Determine the [x, y] coordinate at the center of the cell enclosing the given text.  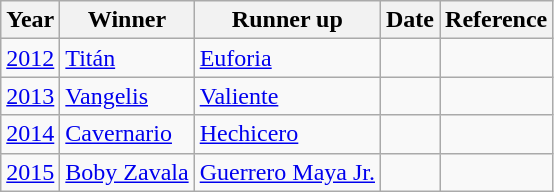
Valiente [287, 96]
2013 [30, 96]
2012 [30, 58]
Year [30, 20]
Date [410, 20]
Runner up [287, 20]
Guerrero Maya Jr. [287, 172]
Hechicero [287, 134]
2015 [30, 172]
Winner [127, 20]
Cavernario [127, 134]
Vangelis [127, 96]
Titán [127, 58]
Reference [496, 20]
Boby Zavala [127, 172]
Euforia [287, 58]
2014 [30, 134]
